Capture the cell that displays the provided text and extract its (X, Y) central coordinate. 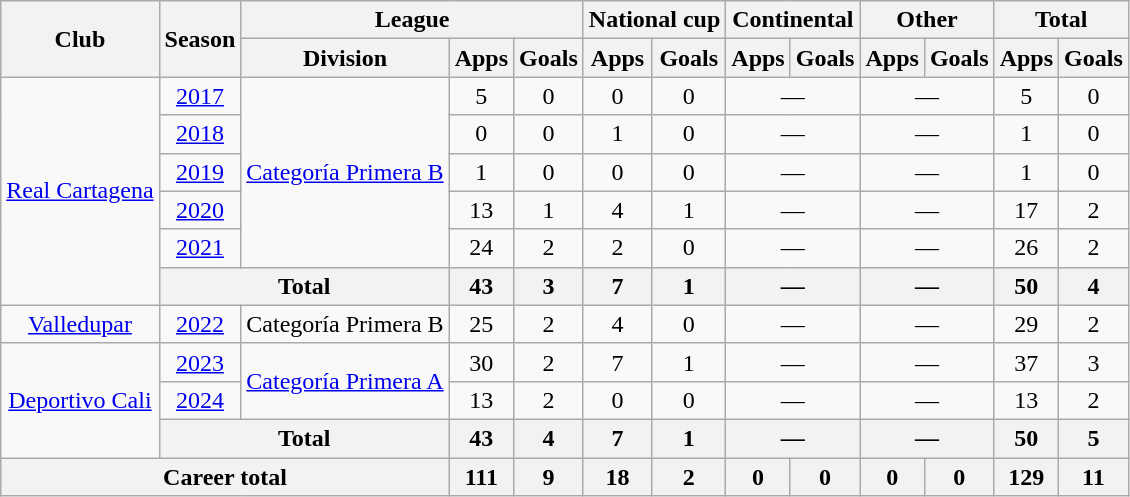
17 (1026, 210)
Categoría Primera A (345, 381)
111 (481, 477)
2024 (200, 400)
25 (481, 324)
18 (617, 477)
9 (549, 477)
Deportivo Cali (80, 400)
2018 (200, 134)
2020 (200, 210)
2023 (200, 362)
2017 (200, 96)
11 (1094, 477)
Division (345, 58)
37 (1026, 362)
2019 (200, 172)
National cup (654, 20)
2021 (200, 248)
2022 (200, 324)
30 (481, 362)
Career total (225, 477)
24 (481, 248)
League (412, 20)
Club (80, 39)
Season (200, 39)
29 (1026, 324)
Continental (793, 20)
129 (1026, 477)
Real Cartagena (80, 191)
26 (1026, 248)
Other (927, 20)
Valledupar (80, 324)
